Scan for the cell matching the given text and deliver its (X, Y) coordinate at center. 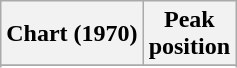
Peakposition (189, 34)
Chart (1970) (72, 34)
